Scan for the cell matching the given text and deliver its (x, y) coordinate at center. 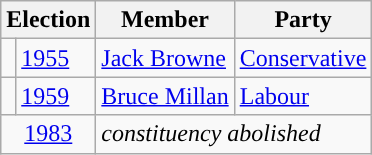
Election (48, 20)
Labour (303, 96)
Member (165, 20)
Party (303, 20)
1983 (48, 134)
1959 (56, 96)
Conservative (303, 58)
constituency abolished (234, 134)
Bruce Millan (165, 96)
1955 (56, 58)
Jack Browne (165, 58)
